Search for the cell housing the specified text and yield its [x, y] center coordinate. 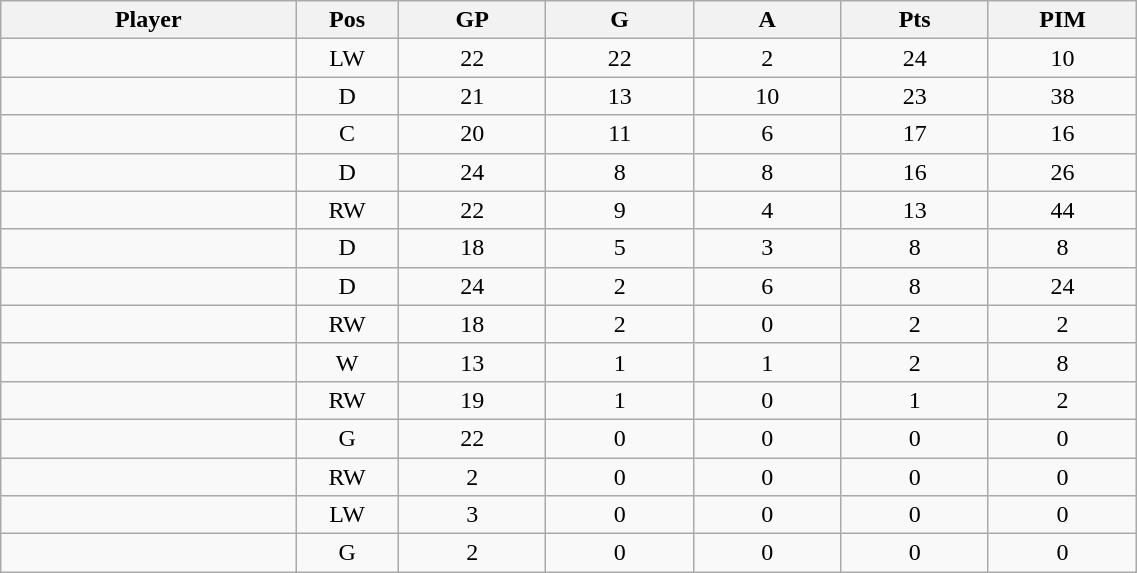
11 [620, 134]
19 [472, 400]
Pts [914, 20]
23 [914, 96]
Player [148, 20]
A [766, 20]
26 [1062, 172]
20 [472, 134]
4 [766, 210]
17 [914, 134]
Pos [348, 20]
21 [472, 96]
5 [620, 248]
GP [472, 20]
W [348, 362]
9 [620, 210]
C [348, 134]
44 [1062, 210]
38 [1062, 96]
PIM [1062, 20]
